Detect which cell encompasses the target text, then output its (X, Y) center coordinate. 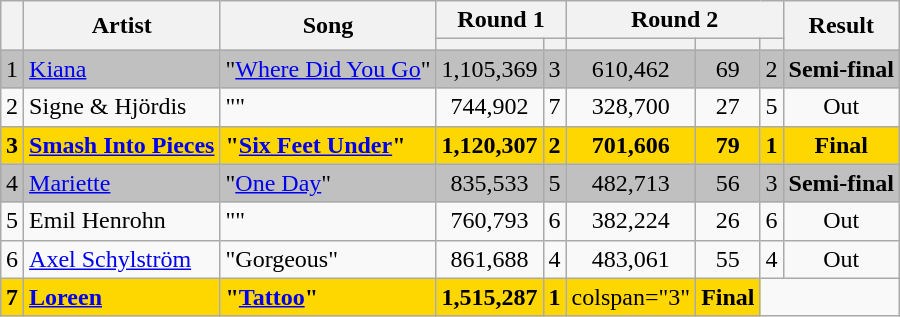
382,224 (631, 221)
69 (728, 69)
1,120,307 (490, 145)
Emil Henrohn (122, 221)
Song (328, 26)
"Tattoo" (328, 297)
27 (728, 107)
482,713 (631, 183)
835,533 (490, 183)
1,105,369 (490, 69)
Round 1 (501, 20)
Artist (122, 26)
55 (728, 259)
Signe & Hjördis (122, 107)
56 (728, 183)
Smash Into Pieces (122, 145)
79 (728, 145)
"Gorgeous" (328, 259)
Round 2 (674, 20)
483,061 (631, 259)
1,515,287 (490, 297)
Result (841, 26)
861,688 (490, 259)
26 (728, 221)
760,793 (490, 221)
Mariette (122, 183)
Loreen (122, 297)
"Where Did You Go" (328, 69)
328,700 (631, 107)
Kiana (122, 69)
610,462 (631, 69)
744,902 (490, 107)
colspan="3" (631, 297)
Axel Schylström (122, 259)
"Six Feet Under" (328, 145)
701,606 (631, 145)
"One Day" (328, 183)
